For the text-containing cell, return its midpoint in (X, Y) coordinate format. 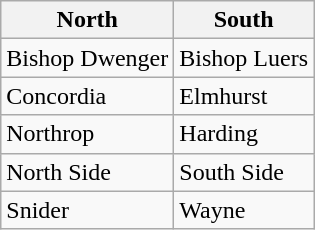
Snider (88, 210)
Harding (244, 134)
South (244, 20)
Concordia (88, 96)
Bishop Luers (244, 58)
Northrop (88, 134)
Wayne (244, 210)
South Side (244, 172)
Bishop Dwenger (88, 58)
North (88, 20)
North Side (88, 172)
Elmhurst (244, 96)
